Search for the cell housing the specified text and yield its (x, y) center coordinate. 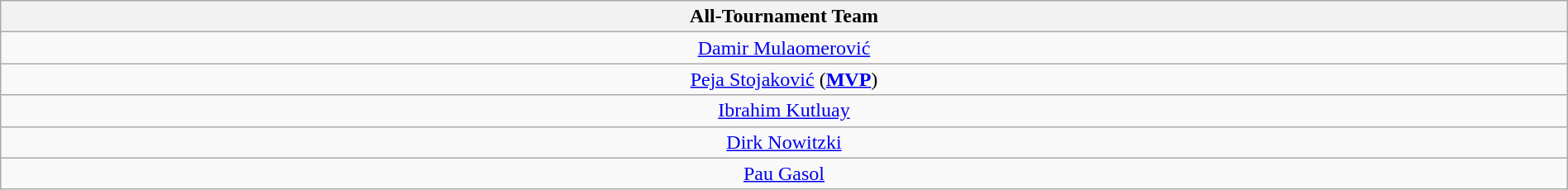
All-Tournament Team (784, 17)
Ibrahim Kutluay (784, 111)
Peja Stojaković (MVP) (784, 79)
Dirk Nowitzki (784, 142)
Damir Mulaomerović (784, 48)
Pau Gasol (784, 173)
